Return (x, y) of the center of cell containing provided text 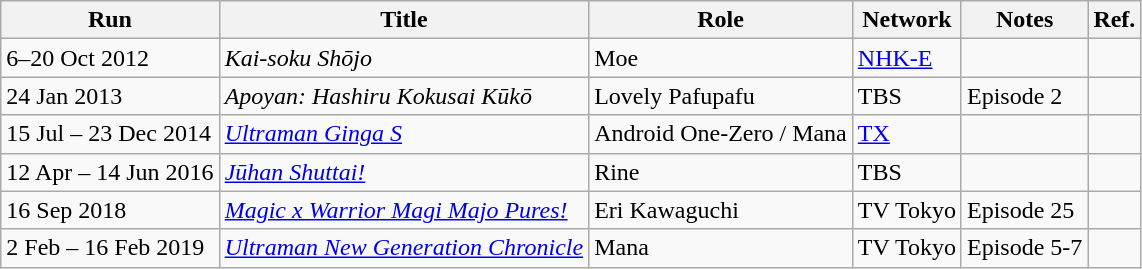
Ultraman New Generation Chronicle (404, 248)
Episode 25 (1024, 210)
Ultraman Ginga S (404, 134)
Lovely Pafupafu (721, 96)
Role (721, 20)
Apoyan: Hashiru Kokusai Kūkō (404, 96)
Jūhan Shuttai! (404, 172)
TX (906, 134)
Mana (721, 248)
16 Sep 2018 (110, 210)
Eri Kawaguchi (721, 210)
Run (110, 20)
24 Jan 2013 (110, 96)
Episode 2 (1024, 96)
Kai-soku Shōjo (404, 58)
Rine (721, 172)
Title (404, 20)
12 Apr – 14 Jun 2016 (110, 172)
2 Feb – 16 Feb 2019 (110, 248)
NHK-E (906, 58)
Ref. (1114, 20)
Android One-Zero / Mana (721, 134)
Episode 5-7 (1024, 248)
15 Jul – 23 Dec 2014 (110, 134)
Moe (721, 58)
6–20 Oct 2012 (110, 58)
Network (906, 20)
Notes (1024, 20)
Magic x Warrior Magi Majo Pures! (404, 210)
